Return (X, Y) of the center of cell containing provided text 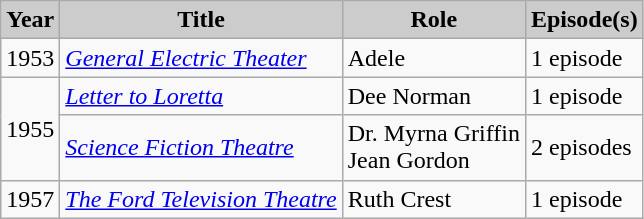
1955 (30, 128)
Year (30, 20)
Title (201, 20)
Dr. Myrna GriffinJean Gordon (434, 148)
The Ford Television Theatre (201, 199)
Dee Norman (434, 96)
1957 (30, 199)
Episode(s) (584, 20)
1953 (30, 58)
Adele (434, 58)
General Electric Theater (201, 58)
Letter to Loretta (201, 96)
Role (434, 20)
2 episodes (584, 148)
Science Fiction Theatre (201, 148)
Ruth Crest (434, 199)
